Detect which cell encompasses the target text, then output its (x, y) center coordinate. 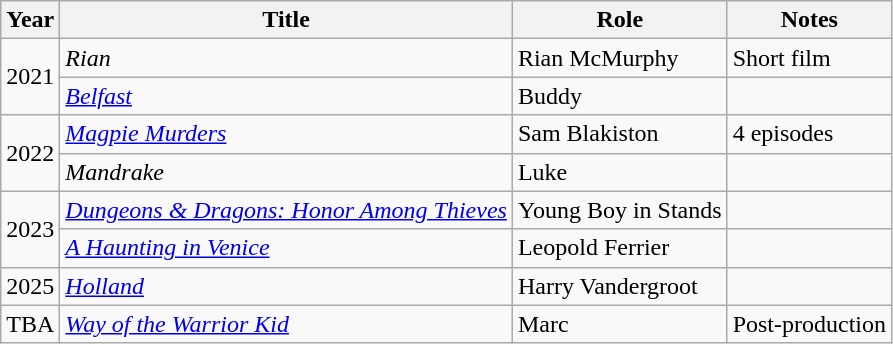
2021 (30, 77)
Mandrake (286, 172)
Sam Blakiston (620, 134)
Harry Vandergroot (620, 286)
2023 (30, 229)
Role (620, 20)
A Haunting in Venice (286, 248)
Rian McMurphy (620, 58)
Belfast (286, 96)
Way of the Warrior Kid (286, 324)
Year (30, 20)
Holland (286, 286)
Short film (809, 58)
Post-production (809, 324)
2022 (30, 153)
2025 (30, 286)
4 episodes (809, 134)
Magpie Murders (286, 134)
Rian (286, 58)
Marc (620, 324)
Young Boy in Stands (620, 210)
Luke (620, 172)
Title (286, 20)
TBA (30, 324)
Leopold Ferrier (620, 248)
Buddy (620, 96)
Notes (809, 20)
Dungeons & Dragons: Honor Among Thieves (286, 210)
